Return the [X, Y] coordinate for the center point of the cell that contains the specified text.  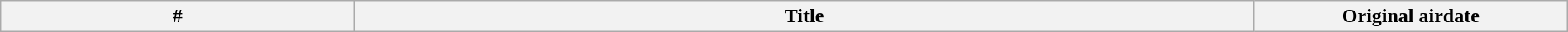
Title [805, 16]
Original airdate [1411, 16]
# [178, 16]
